Return [X, Y] of the center of cell containing provided text 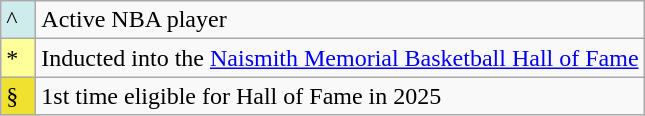
^ [18, 20]
§ [18, 96]
Active NBA player [340, 20]
* [18, 58]
Inducted into the Naismith Memorial Basketball Hall of Fame [340, 58]
1st time eligible for Hall of Fame in 2025 [340, 96]
